Scan for the cell matching the given text and deliver its [X, Y] coordinate at center. 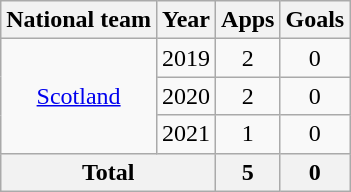
Apps [248, 20]
2019 [186, 58]
1 [248, 134]
Goals [315, 20]
National team [79, 20]
2021 [186, 134]
2020 [186, 96]
Year [186, 20]
Total [108, 172]
5 [248, 172]
Scotland [79, 96]
